Identify which cell holds the provided text, then report its [x, y] central coordinate. 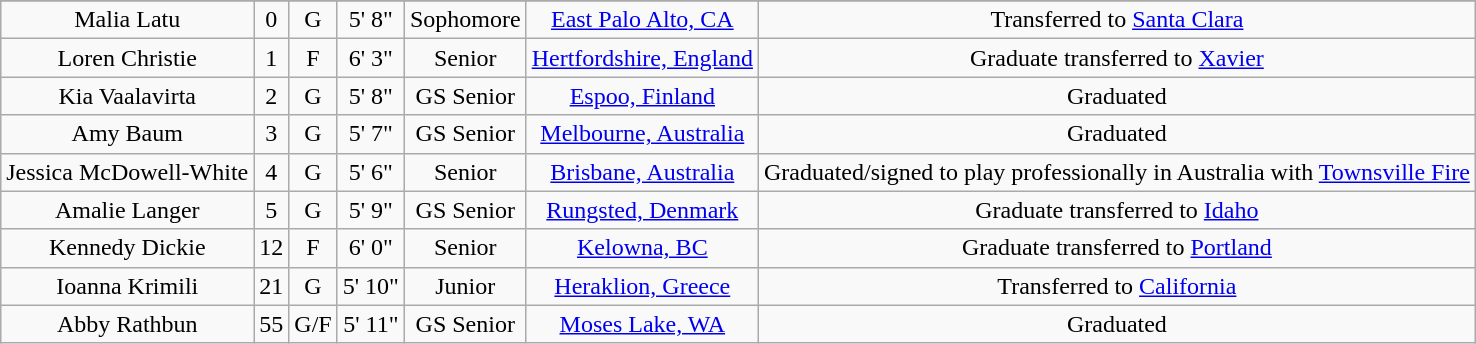
Ioanna Krimili [128, 286]
Hertfordshire, England [642, 58]
Abby Rathbun [128, 324]
3 [272, 134]
G/F [313, 324]
Junior [465, 286]
1 [272, 58]
Graduate transferred to Xavier [1116, 58]
5' 7" [370, 134]
4 [272, 172]
Brisbane, Australia [642, 172]
Kia Vaalavirta [128, 96]
Amy Baum [128, 134]
Loren Christie [128, 58]
Jessica McDowell-White [128, 172]
Amalie Langer [128, 210]
Graduated/signed to play professionally in Australia with Townsville Fire [1116, 172]
Graduate transferred to Portland [1116, 248]
Heraklion, Greece [642, 286]
12 [272, 248]
Kennedy Dickie [128, 248]
Graduate transferred to Idaho [1116, 210]
0 [272, 20]
21 [272, 286]
5 [272, 210]
Melbourne, Australia [642, 134]
Malia Latu [128, 20]
6' 0" [370, 248]
2 [272, 96]
Sophomore [465, 20]
Espoo, Finland [642, 96]
Moses Lake, WA [642, 324]
Rungsted, Denmark [642, 210]
6' 3" [370, 58]
Transferred to California [1116, 286]
5' 10" [370, 286]
5' 6" [370, 172]
55 [272, 324]
Transferred to Santa Clara [1116, 20]
5' 11" [370, 324]
East Palo Alto, CA [642, 20]
Kelowna, BC [642, 248]
5' 9" [370, 210]
